Scan for the cell matching the given text and deliver its [x, y] coordinate at center. 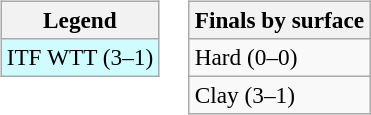
Clay (3–1) [279, 95]
ITF WTT (3–1) [80, 57]
Finals by surface [279, 20]
Legend [80, 20]
Hard (0–0) [279, 57]
